From the cell containing the given text, extract its center point as [x, y] coordinate. 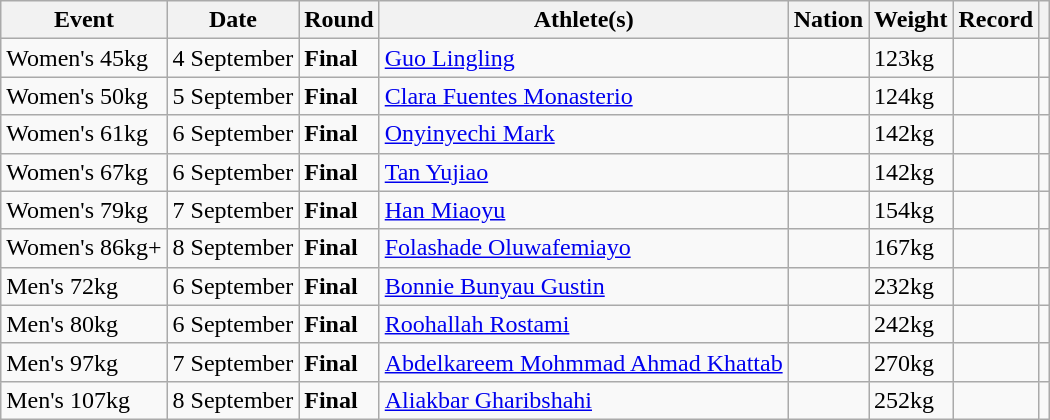
124kg [911, 96]
270kg [911, 362]
Athlete(s) [584, 20]
Women's 50kg [84, 96]
Men's 80kg [84, 324]
Clara Fuentes Monasterio [584, 96]
154kg [911, 210]
Weight [911, 20]
Aliakbar Gharibshahi [584, 400]
Men's 107kg [84, 400]
123kg [911, 58]
Guo Lingling [584, 58]
Nation [828, 20]
Women's 79kg [84, 210]
Folashade Oluwafemiayo [584, 248]
252kg [911, 400]
Event [84, 20]
Roohallah Rostami [584, 324]
Women's 45kg [84, 58]
Women's 86kg+ [84, 248]
167kg [911, 248]
Round [339, 20]
Date [233, 20]
Men's 72kg [84, 286]
Men's 97kg [84, 362]
Onyinyechi Mark [584, 134]
Abdelkareem Mohmmad Ahmad Khattab [584, 362]
Record [996, 20]
Women's 67kg [84, 172]
Women's 61kg [84, 134]
242kg [911, 324]
Han Miaoyu [584, 210]
4 September [233, 58]
232kg [911, 286]
5 September [233, 96]
Bonnie Bunyau Gustin [584, 286]
Tan Yujiao [584, 172]
